Locate the cell with the specified text and output its (x, y) center coordinate. 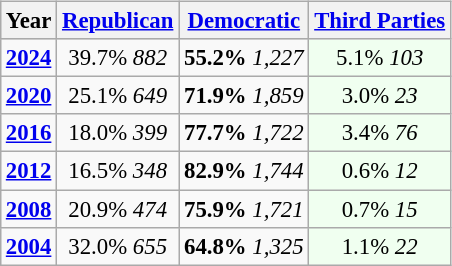
2012 (29, 171)
Third Parties (380, 21)
2008 (29, 209)
Republican (118, 21)
16.5% 348 (118, 171)
55.2% 1,227 (244, 58)
1.1% 22 (380, 246)
75.9% 1,721 (244, 209)
3.4% 76 (380, 133)
2016 (29, 133)
3.0% 23 (380, 96)
32.0% 655 (118, 246)
82.9% 1,744 (244, 171)
2024 (29, 58)
Democratic (244, 21)
18.0% 399 (118, 133)
71.9% 1,859 (244, 96)
25.1% 649 (118, 96)
2020 (29, 96)
77.7% 1,722 (244, 133)
Year (29, 21)
2004 (29, 246)
0.7% 15 (380, 209)
20.9% 474 (118, 209)
5.1% 103 (380, 58)
0.6% 12 (380, 171)
39.7% 882 (118, 58)
64.8% 1,325 (244, 246)
